Provide the [X, Y] coordinate of the cell's center where the given text is located.  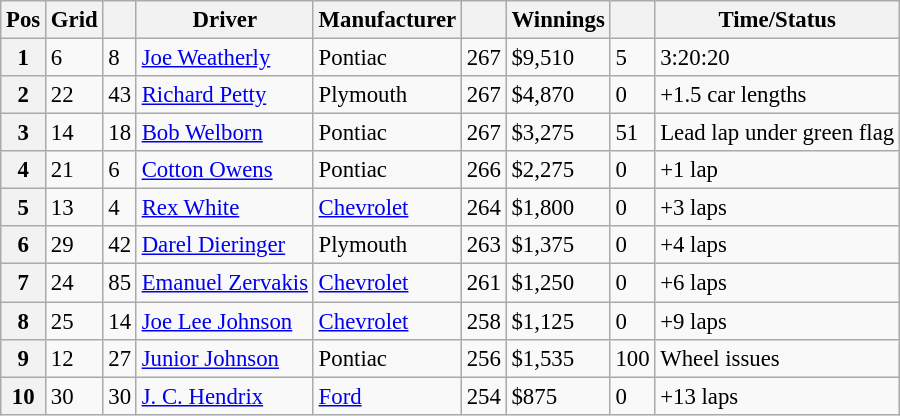
Manufacturer [387, 20]
3 [24, 133]
85 [120, 283]
Time/Status [778, 20]
Cotton Owens [224, 170]
$3,275 [558, 133]
Pos [24, 20]
$1,535 [558, 358]
$1,250 [558, 283]
$1,375 [558, 245]
3:20:20 [778, 58]
Driver [224, 20]
$2,275 [558, 170]
254 [484, 396]
+4 laps [778, 245]
Richard Petty [224, 95]
12 [74, 358]
+3 laps [778, 208]
$4,870 [558, 95]
263 [484, 245]
Winnings [558, 20]
+6 laps [778, 283]
+1 lap [778, 170]
7 [24, 283]
Ford [387, 396]
Lead lap under green flag [778, 133]
$9,510 [558, 58]
2 [24, 95]
Emanuel Zervakis [224, 283]
256 [484, 358]
Darel Dieringer [224, 245]
10 [24, 396]
43 [120, 95]
266 [484, 170]
$1,800 [558, 208]
29 [74, 245]
Bob Welborn [224, 133]
+9 laps [778, 321]
$1,125 [558, 321]
+1.5 car lengths [778, 95]
Joe Weatherly [224, 58]
27 [120, 358]
22 [74, 95]
51 [632, 133]
25 [74, 321]
100 [632, 358]
42 [120, 245]
18 [120, 133]
J. C. Hendrix [224, 396]
$875 [558, 396]
9 [24, 358]
258 [484, 321]
Joe Lee Johnson [224, 321]
Rex White [224, 208]
24 [74, 283]
Junior Johnson [224, 358]
264 [484, 208]
Grid [74, 20]
261 [484, 283]
21 [74, 170]
+13 laps [778, 396]
Wheel issues [778, 358]
13 [74, 208]
1 [24, 58]
